Return [X, Y] of the center of cell containing provided text 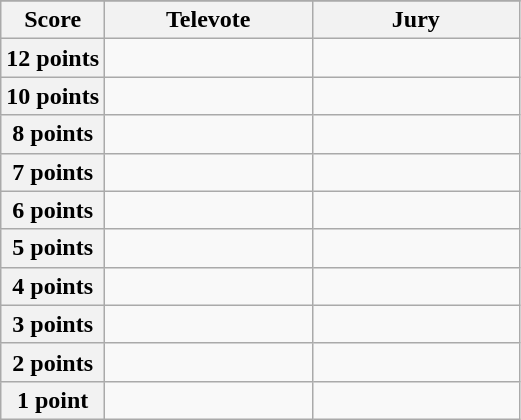
3 points [53, 324]
2 points [53, 362]
Jury [416, 20]
4 points [53, 286]
7 points [53, 172]
Televote [209, 20]
Score [53, 20]
1 point [53, 400]
5 points [53, 248]
6 points [53, 210]
10 points [53, 96]
12 points [53, 58]
8 points [53, 134]
